Locate the cell with the specified text and output its [X, Y] center coordinate. 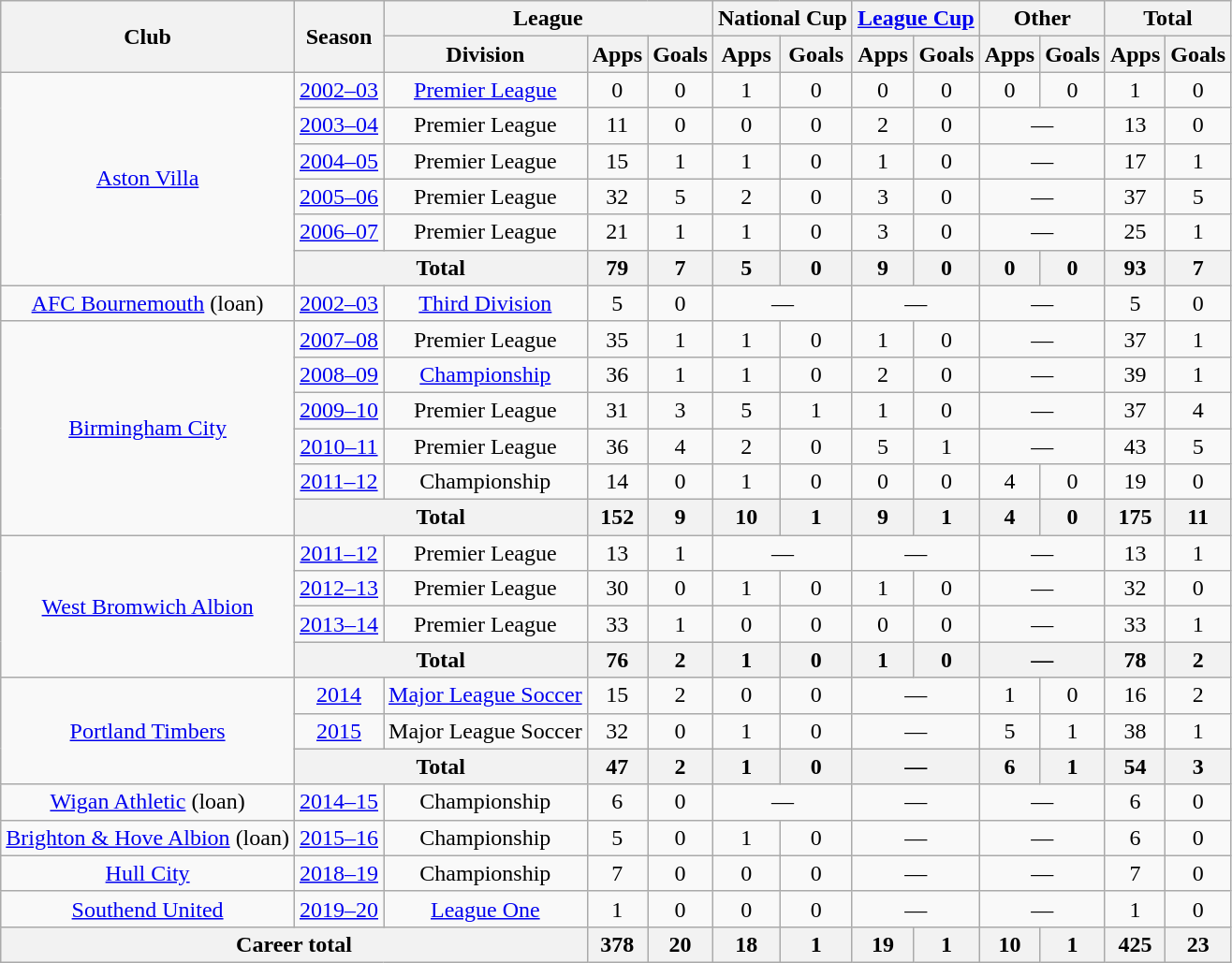
20 [681, 944]
2019–20 [339, 909]
Third Division [486, 303]
23 [1198, 944]
Wigan Athletic (loan) [148, 802]
2015 [339, 731]
2007–08 [339, 339]
2008–09 [339, 374]
Division [486, 54]
2005–06 [339, 197]
2014–15 [339, 802]
National Cup [783, 19]
League Cup [916, 19]
Hull City [148, 873]
152 [617, 518]
378 [617, 944]
2012–13 [339, 589]
54 [1135, 766]
31 [617, 410]
43 [1135, 446]
175 [1135, 518]
21 [617, 232]
League [549, 19]
78 [1135, 660]
93 [1135, 268]
35 [617, 339]
2015–16 [339, 838]
39 [1135, 374]
16 [1135, 695]
AFC Bournemouth (loan) [148, 303]
Career total [294, 944]
2006–07 [339, 232]
17 [1135, 161]
2010–11 [339, 446]
30 [617, 589]
38 [1135, 731]
2014 [339, 695]
Aston Villa [148, 179]
West Bromwich Albion [148, 606]
Other [1042, 19]
25 [1135, 232]
League One [486, 909]
Birmingham City [148, 428]
14 [617, 482]
76 [617, 660]
Southend United [148, 909]
Brighton & Hove Albion (loan) [148, 838]
Season [339, 36]
425 [1135, 944]
2009–10 [339, 410]
Portland Timbers [148, 731]
18 [746, 944]
47 [617, 766]
2018–19 [339, 873]
79 [617, 268]
2013–14 [339, 624]
Club [148, 36]
2003–04 [339, 125]
2004–05 [339, 161]
